Identify which cell holds the provided text, then report its [x, y] central coordinate. 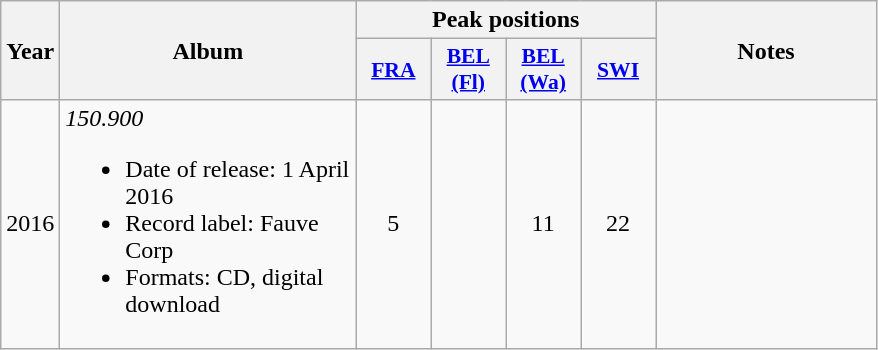
22 [618, 224]
Album [208, 50]
150.900Date of release: 1 April 2016Record label: Fauve CorpFormats: CD, digital download [208, 224]
Year [30, 50]
Notes [766, 50]
5 [394, 224]
Peak positions [506, 20]
11 [544, 224]
2016 [30, 224]
SWI [618, 70]
BEL (Fl) [468, 70]
FRA [394, 70]
BEL (Wa) [544, 70]
